Find where the given text appears and provide that cell's center as [x, y] coordinate. 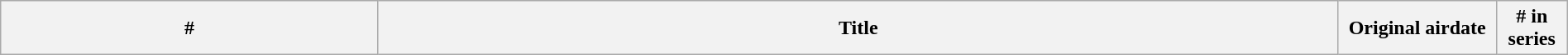
Original airdate [1417, 28]
# in series [1532, 28]
# [190, 28]
Title [858, 28]
